Provide the (X, Y) coordinate of the cell's center where the given text is located.  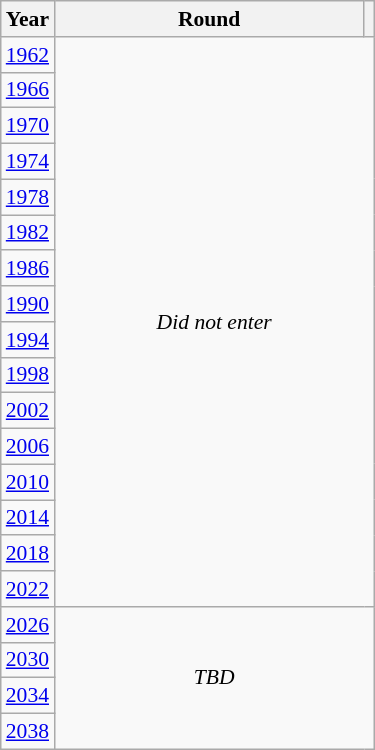
1966 (28, 90)
2022 (28, 589)
2026 (28, 625)
2010 (28, 482)
Round (209, 19)
1974 (28, 162)
2018 (28, 554)
1982 (28, 233)
1978 (28, 197)
1986 (28, 269)
1994 (28, 340)
1990 (28, 304)
2014 (28, 518)
2038 (28, 732)
2034 (28, 696)
Did not enter (214, 322)
1970 (28, 126)
2030 (28, 660)
2006 (28, 447)
TBD (214, 678)
1962 (28, 55)
2002 (28, 411)
1998 (28, 375)
Year (28, 19)
